Return (x, y) of the center of cell containing provided text 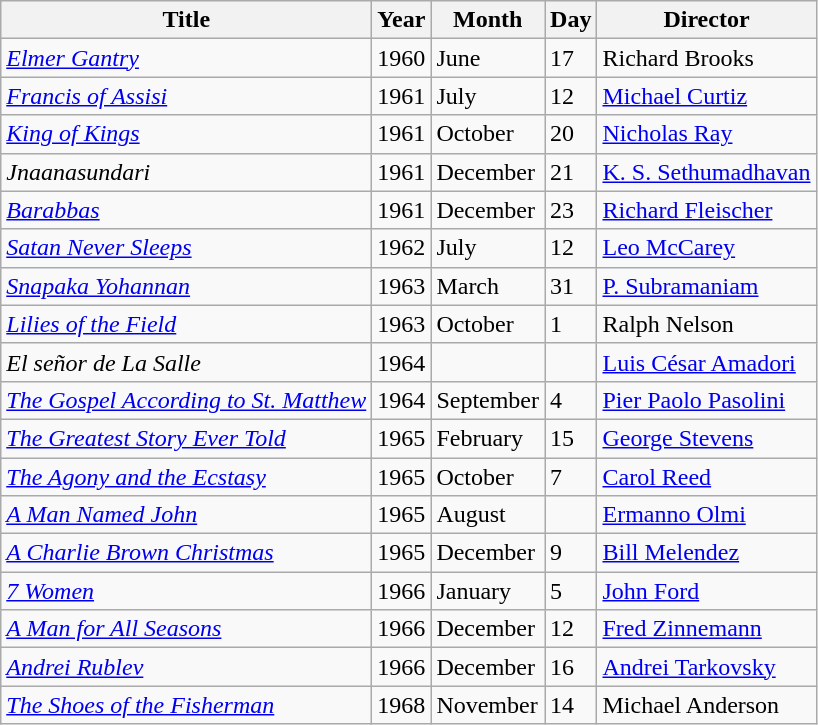
Pier Paolo Pasolini (706, 400)
K. S. Sethumadhavan (706, 172)
A Man for All Seasons (186, 629)
Lilies of the Field (186, 324)
Satan Never Sleeps (186, 248)
Bill Melendez (706, 553)
Director (706, 20)
Carol Reed (706, 477)
John Ford (706, 591)
Michael Anderson (706, 705)
16 (571, 667)
Ermanno Olmi (706, 515)
1 (571, 324)
Snapaka Yohannan (186, 286)
June (488, 58)
4 (571, 400)
Nicholas Ray (706, 134)
Year (402, 20)
The Greatest Story Ever Told (186, 438)
Elmer Gantry (186, 58)
7 Women (186, 591)
Andrei Rublev (186, 667)
A Charlie Brown Christmas (186, 553)
The Gospel According to St. Matthew (186, 400)
Barabbas (186, 210)
5 (571, 591)
Fred Zinnemann (706, 629)
15 (571, 438)
Month (488, 20)
February (488, 438)
George Stevens (706, 438)
Title (186, 20)
August (488, 515)
March (488, 286)
1960 (402, 58)
21 (571, 172)
The Agony and the Ecstasy (186, 477)
Day (571, 20)
20 (571, 134)
January (488, 591)
Leo McCarey (706, 248)
P. Subramaniam (706, 286)
Francis of Assisi (186, 96)
Richard Fleischer (706, 210)
Richard Brooks (706, 58)
Luis César Amadori (706, 362)
A Man Named John (186, 515)
1968 (402, 705)
November (488, 705)
Jnaanasundari (186, 172)
14 (571, 705)
9 (571, 553)
31 (571, 286)
Andrei Tarkovsky (706, 667)
23 (571, 210)
17 (571, 58)
Michael Curtiz (706, 96)
7 (571, 477)
September (488, 400)
The Shoes of the Fisherman (186, 705)
1962 (402, 248)
King of Kings (186, 134)
El señor de La Salle (186, 362)
Ralph Nelson (706, 324)
